Provide the (x, y) coordinate of the cell's center where the given text is located.  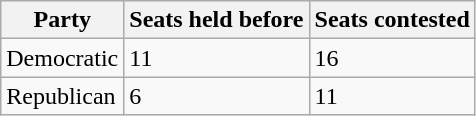
Seats held before (216, 20)
Democratic (62, 58)
Seats contested (392, 20)
16 (392, 58)
Party (62, 20)
Republican (62, 96)
6 (216, 96)
